Determine the [x, y] coordinate at the center of the cell enclosing the given text.  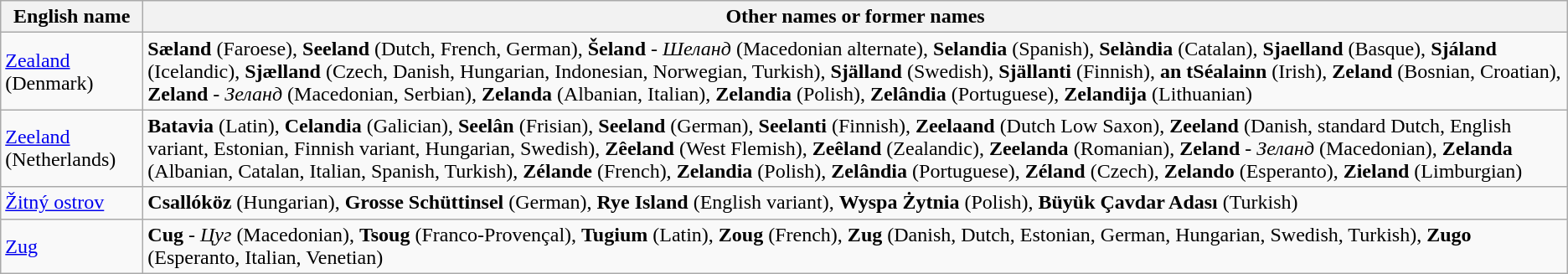
English name [72, 17]
Žitný ostrov [72, 203]
Csallóköz (Hungarian), Grosse Schüttinsel (German), Rye Island (English variant), Wyspa Żytnia (Polish), Büyük Çavdar Adası (Turkish) [855, 203]
Other names or former names [855, 17]
Zug [72, 246]
Zeeland (Netherlands) [72, 148]
Zealand (Denmark) [72, 71]
